Find where the given text appears and provide that cell's center as [x, y] coordinate. 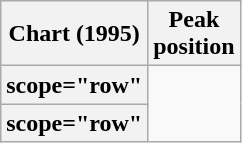
Peakposition [194, 34]
Chart (1995) [74, 34]
